From the cell containing the given text, extract its center point as (X, Y) coordinate. 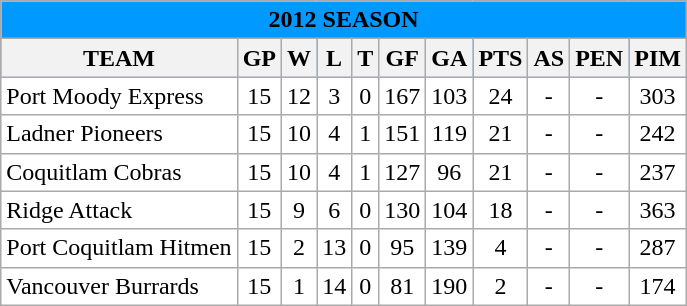
PTS (500, 58)
Port Moody Express (119, 96)
127 (402, 172)
303 (658, 96)
T (366, 58)
96 (450, 172)
13 (334, 248)
9 (300, 210)
Port Coquitlam Hitmen (119, 248)
TEAM (119, 58)
2012 SEASON (344, 20)
119 (450, 134)
95 (402, 248)
Coquitlam Cobras (119, 172)
W (300, 58)
167 (402, 96)
139 (450, 248)
103 (450, 96)
GP (259, 58)
Vancouver Burrards (119, 286)
174 (658, 286)
363 (658, 210)
PIM (658, 58)
GF (402, 58)
3 (334, 96)
190 (450, 286)
Ladner Pioneers (119, 134)
12 (300, 96)
AS (549, 58)
6 (334, 210)
242 (658, 134)
237 (658, 172)
L (334, 58)
81 (402, 286)
14 (334, 286)
151 (402, 134)
24 (500, 96)
130 (402, 210)
GA (450, 58)
18 (500, 210)
Ridge Attack (119, 210)
PEN (600, 58)
287 (658, 248)
104 (450, 210)
